Determine the (X, Y) coordinate at the center of the cell enclosing the given text.  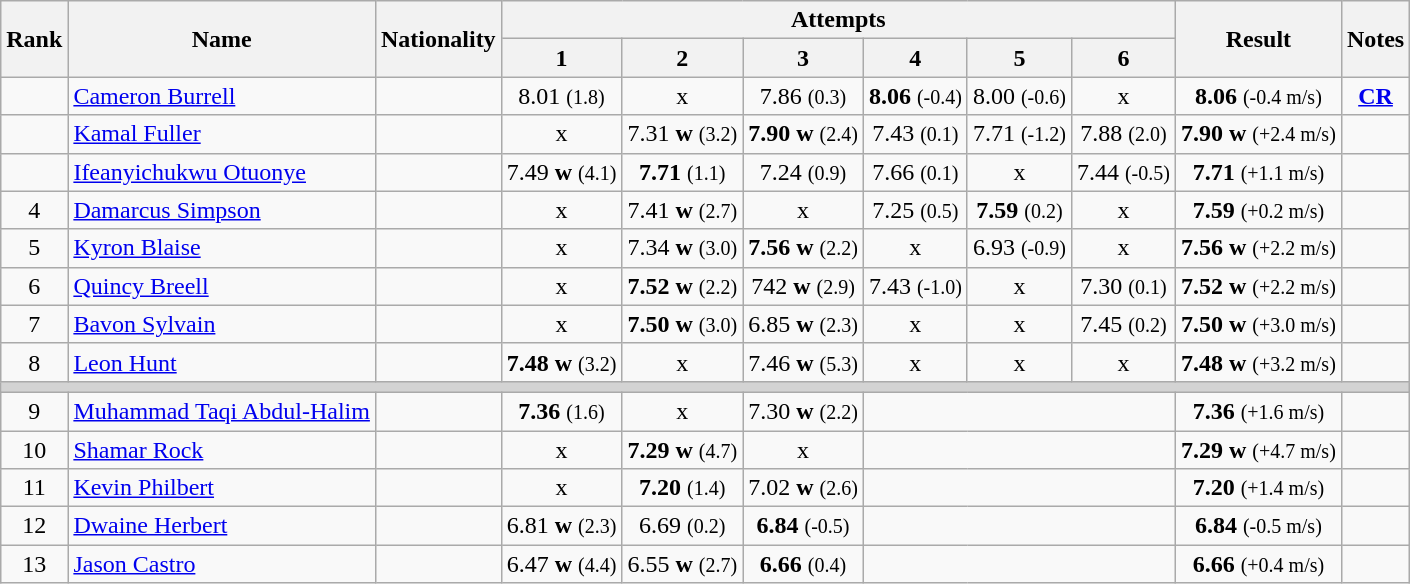
7.45 (0.2) (1123, 324)
7.30 w (2.2) (804, 411)
7.46 w (5.3) (804, 362)
7.59 (+0.2 m/s) (1258, 210)
13 (34, 564)
7.02 w (2.6) (804, 488)
9 (34, 411)
6.66 (+0.4 m/s) (1258, 564)
Rank (34, 39)
7 (34, 324)
8 (34, 362)
Nationality (438, 39)
7.66 (0.1) (915, 172)
6.84 (-0.5) (804, 526)
7.50 w (3.0) (682, 324)
7.52 w (+2.2 m/s) (1258, 286)
Cameron Burrell (222, 96)
3 (804, 58)
7.71 (+1.1 m/s) (1258, 172)
7.71 (1.1) (682, 172)
6.66 (0.4) (804, 564)
7.59 (0.2) (1019, 210)
7.56 w (2.2) (804, 248)
Muhammad Taqi Abdul-Halim (222, 411)
Damarcus Simpson (222, 210)
7.25 (0.5) (915, 210)
7.29 w (4.7) (682, 449)
7.29 w (+4.7 m/s) (1258, 449)
7.71 (-1.2) (1019, 134)
7.36 (1.6) (562, 411)
12 (34, 526)
Jason Castro (222, 564)
8.06 (-0.4) (915, 96)
7.90 w (2.4) (804, 134)
Dwaine Herbert (222, 526)
2 (682, 58)
7.34 w (3.0) (682, 248)
Result (1258, 39)
7.31 w (3.2) (682, 134)
Ifeanyichukwu Otuonye (222, 172)
7.24 (0.9) (804, 172)
6.55 w (2.7) (682, 564)
6.85 w (2.3) (804, 324)
Attempts (838, 20)
8.01 (1.8) (562, 96)
7.52 w (2.2) (682, 286)
1 (562, 58)
7.20 (+1.4 m/s) (1258, 488)
742 w (2.9) (804, 286)
Leon Hunt (222, 362)
11 (34, 488)
6.69 (0.2) (682, 526)
7.43 (-1.0) (915, 286)
7.48 w (+3.2 m/s) (1258, 362)
6.84 (-0.5 m/s) (1258, 526)
Kyron Blaise (222, 248)
Bavon Sylvain (222, 324)
7.49 w (4.1) (562, 172)
Name (222, 39)
Quincy Breell (222, 286)
7.20 (1.4) (682, 488)
7.48 w (3.2) (562, 362)
Kamal Fuller (222, 134)
7.30 (0.1) (1123, 286)
7.43 (0.1) (915, 134)
7.36 (+1.6 m/s) (1258, 411)
7.90 w (+2.4 m/s) (1258, 134)
Notes (1375, 39)
Kevin Philbert (222, 488)
7.41 w (2.7) (682, 210)
6.93 (-0.9) (1019, 248)
7.56 w (+2.2 m/s) (1258, 248)
7.50 w (+3.0 m/s) (1258, 324)
6.81 w (2.3) (562, 526)
7.86 (0.3) (804, 96)
7.44 (-0.5) (1123, 172)
8.06 (-0.4 m/s) (1258, 96)
8.00 (-0.6) (1019, 96)
10 (34, 449)
7.88 (2.0) (1123, 134)
Shamar Rock (222, 449)
6.47 w (4.4) (562, 564)
CR (1375, 96)
